Pinpoint the cell where the given text exists, returning its [X, Y] midpoint coordinate. 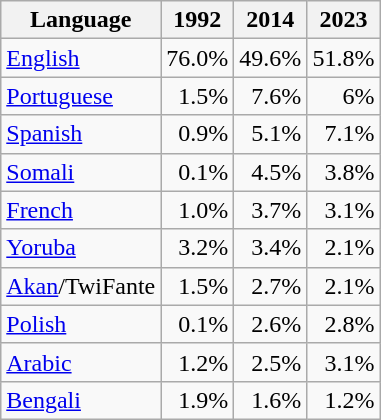
French [81, 210]
7.6% [270, 96]
3.8% [344, 172]
1.9% [198, 400]
0.9% [198, 134]
Arabic [81, 362]
Yoruba [81, 248]
Akan/TwiFante [81, 286]
3.2% [198, 248]
Portuguese [81, 96]
English [81, 58]
51.8% [344, 58]
2.8% [344, 324]
5.1% [270, 134]
Language [81, 20]
Somali [81, 172]
2.6% [270, 324]
6% [344, 96]
1.6% [270, 400]
Bengali [81, 400]
1992 [198, 20]
76.0% [198, 58]
7.1% [344, 134]
2.7% [270, 286]
2014 [270, 20]
2023 [344, 20]
3.4% [270, 248]
4.5% [270, 172]
3.7% [270, 210]
2.5% [270, 362]
Spanish [81, 134]
49.6% [270, 58]
Polish [81, 324]
1.0% [198, 210]
